Find where the given text appears and provide that cell's center as (x, y) coordinate. 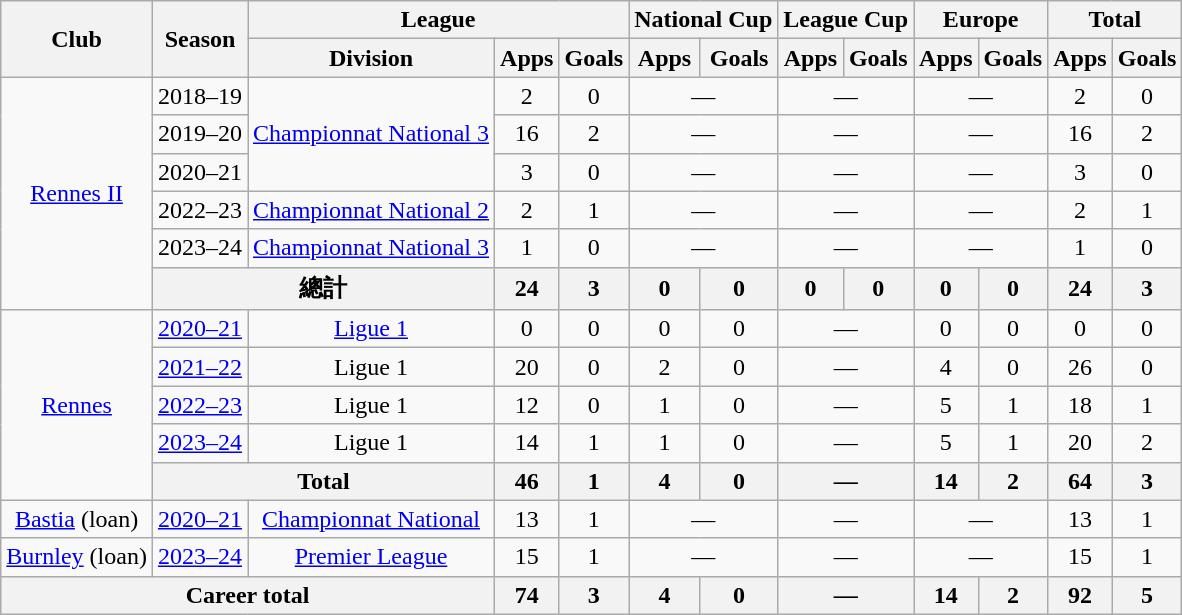
18 (1080, 405)
Bastia (loan) (77, 519)
National Cup (704, 20)
Burnley (loan) (77, 557)
Rennes (77, 405)
Season (200, 39)
46 (527, 481)
64 (1080, 481)
2021–22 (200, 367)
74 (527, 595)
League Cup (846, 20)
Premier League (372, 557)
League (438, 20)
26 (1080, 367)
Championnat National 2 (372, 210)
Division (372, 58)
Championnat National (372, 519)
Rennes II (77, 194)
92 (1080, 595)
2019–20 (200, 134)
2018–19 (200, 96)
Europe (981, 20)
Club (77, 39)
12 (527, 405)
總計 (323, 288)
Career total (248, 595)
